Provide the (x, y) coordinate of the cell's center where the given text is located.  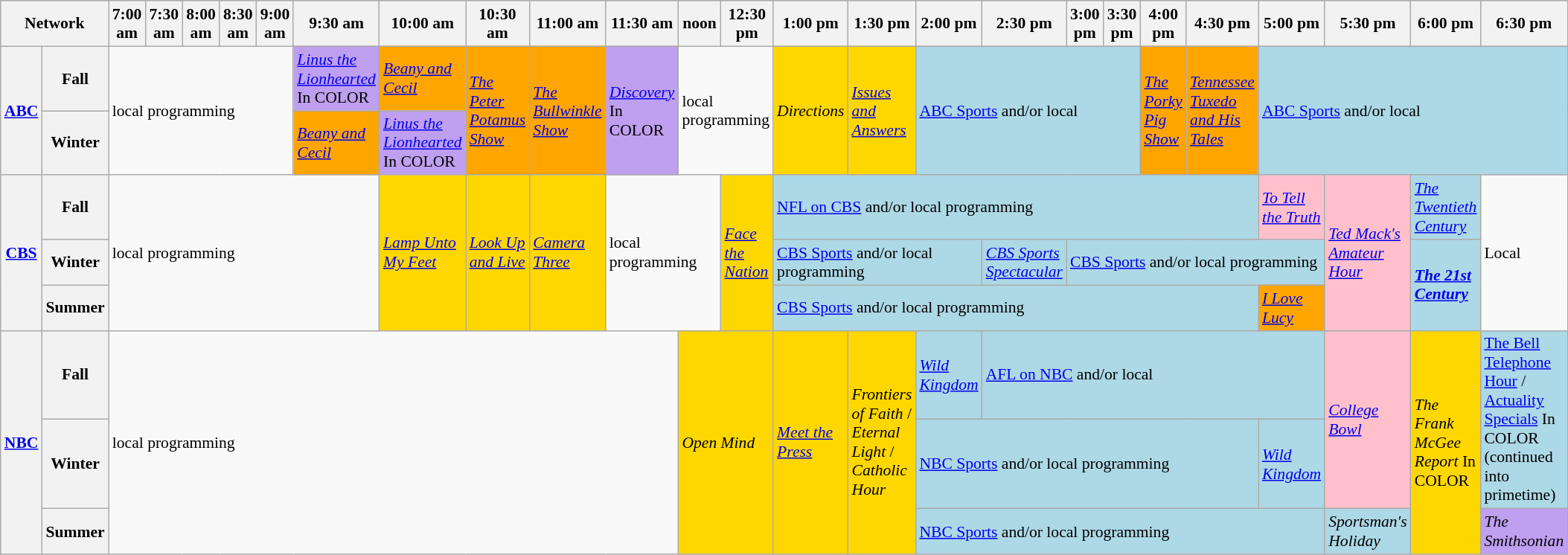
4:00 pm (1163, 24)
6:30 pm (1524, 24)
11:30 am (642, 24)
Open Mind (726, 442)
9:30 am (336, 24)
The Bullwinkle Show (567, 110)
1:30 pm (881, 24)
3:00 pm (1085, 24)
Camera Three (567, 253)
12:30 pm (747, 24)
NBC (22, 442)
2:00 pm (948, 24)
AFL on NBC and/or local (1153, 375)
10:00 am (423, 24)
College Bowl (1368, 420)
Local (1524, 253)
Meet the Press (810, 442)
Network (55, 24)
5:30 pm (1368, 24)
CBS Sports Spectacular (1024, 262)
NFL on CBS and/or local programming (1016, 208)
CBS (22, 253)
5:00 pm (1292, 24)
The Bell Telephone Hour / Actuality Specials In COLOR (continued into primetime) (1524, 420)
7:30 am (164, 24)
6:00 pm (1446, 24)
3:30 pm (1122, 24)
Directions (810, 110)
noon (700, 24)
Frontiers of Faith / Eternal Light / Catholic Hour (881, 442)
To Tell the Truth (1292, 208)
Face the Nation (747, 253)
I Love Lucy (1292, 308)
8:00 am (201, 24)
ABC (22, 110)
8:30 am (238, 24)
Look Up and Live (498, 253)
The Frank McGee Report In COLOR (1446, 442)
Issues and Answers (881, 110)
Sportsman's Holiday (1368, 531)
Lamp Unto My Feet (423, 253)
Ted Mack's Amateur Hour (1368, 253)
9:00 am (275, 24)
11:00 am (567, 24)
4:30 pm (1222, 24)
The Smithsonian (1524, 531)
The Porky Pig Show (1163, 110)
1:00 pm (810, 24)
7:00 am (127, 24)
The 21st Century (1446, 285)
Tennessee Tuxedo and His Tales (1222, 110)
The Twentieth Century (1446, 208)
2:30 pm (1024, 24)
The Peter Potamus Show (498, 110)
10:30 am (498, 24)
Discovery In COLOR (642, 110)
